Search for the cell housing the specified text and yield its (X, Y) center coordinate. 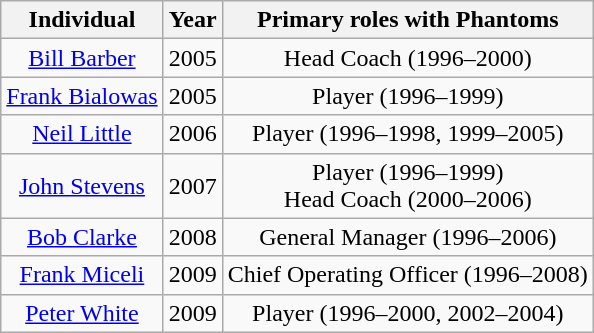
Peter White (82, 313)
2006 (192, 134)
Year (192, 20)
Head Coach (1996–2000) (408, 58)
Neil Little (82, 134)
Individual (82, 20)
Player (1996–1998, 1999–2005) (408, 134)
Frank Bialowas (82, 96)
Frank Miceli (82, 275)
General Manager (1996–2006) (408, 237)
Bill Barber (82, 58)
2008 (192, 237)
Player (1996–2000, 2002–2004) (408, 313)
Bob Clarke (82, 237)
John Stevens (82, 186)
Player (1996–1999) (408, 96)
Chief Operating Officer (1996–2008) (408, 275)
2007 (192, 186)
Player (1996–1999)Head Coach (2000–2006) (408, 186)
Primary roles with Phantoms (408, 20)
